Output the (X, Y) coordinate of the center of the cell containing the given text.  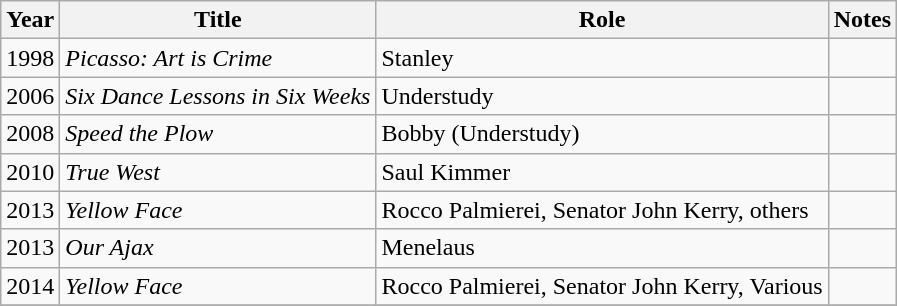
Notes (862, 20)
2010 (30, 172)
Our Ajax (218, 248)
1998 (30, 58)
Menelaus (602, 248)
Understudy (602, 96)
Six Dance Lessons in Six Weeks (218, 96)
Picasso: Art is Crime (218, 58)
Title (218, 20)
Year (30, 20)
Role (602, 20)
Bobby (Understudy) (602, 134)
Rocco Palmierei, Senator John Kerry, Various (602, 286)
Stanley (602, 58)
Saul Kimmer (602, 172)
True West (218, 172)
2008 (30, 134)
Speed the Plow (218, 134)
2014 (30, 286)
Rocco Palmierei, Senator John Kerry, others (602, 210)
2006 (30, 96)
